Pinpoint the cell where the given text exists, returning its [x, y] midpoint coordinate. 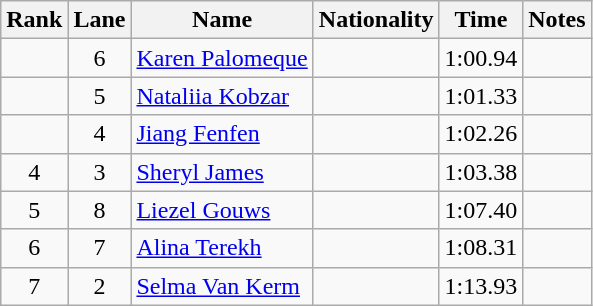
Liezel Gouws [222, 210]
Lane [100, 20]
Sheryl James [222, 172]
8 [100, 210]
1:13.93 [481, 286]
1:02.26 [481, 134]
1:00.94 [481, 58]
Notes [557, 20]
Time [481, 20]
1:01.33 [481, 96]
2 [100, 286]
3 [100, 172]
Karen Palomeque [222, 58]
Nationality [376, 20]
1:03.38 [481, 172]
1:07.40 [481, 210]
Name [222, 20]
Nataliia Kobzar [222, 96]
Rank [34, 20]
Alina Terekh [222, 248]
Jiang Fenfen [222, 134]
1:08.31 [481, 248]
Selma Van Kerm [222, 286]
